Locate the cell with the specified text and output its (x, y) center coordinate. 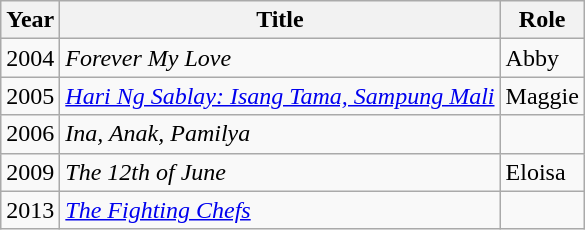
Eloisa (542, 172)
2009 (30, 172)
Ina, Anak, Pamilya (280, 134)
Abby (542, 58)
The 12th of June (280, 172)
2006 (30, 134)
Forever My Love (280, 58)
Hari Ng Sablay: Isang Tama, Sampung Mali (280, 96)
2013 (30, 210)
The Fighting Chefs (280, 210)
Maggie (542, 96)
2005 (30, 96)
2004 (30, 58)
Year (30, 20)
Title (280, 20)
Role (542, 20)
